Output the [x, y] coordinate of the center of the cell containing the given text.  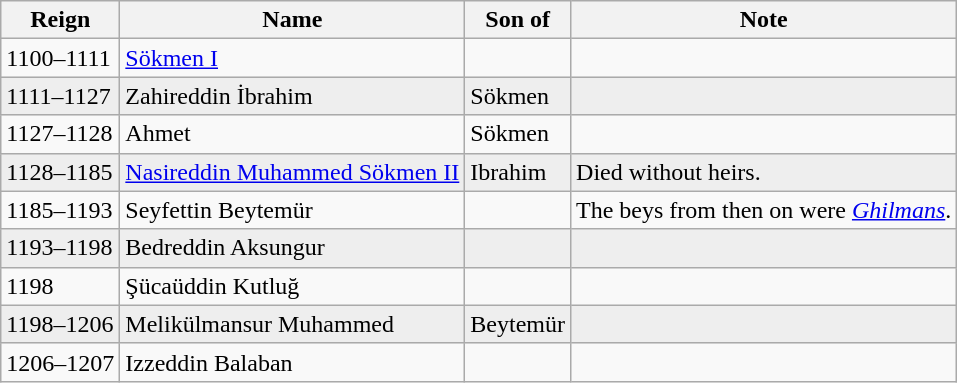
1100–1111 [60, 58]
Ibrahim [518, 172]
Bedreddin Aksungur [292, 248]
1193–1198 [60, 248]
1198 [60, 286]
Şücaüddin Kutluğ [292, 286]
Nasireddin Muhammed Sökmen II [292, 172]
Beytemür [518, 324]
Note [764, 20]
1128–1185 [60, 172]
Izzeddin Balaban [292, 362]
Sökmen I [292, 58]
1206–1207 [60, 362]
Seyfettin Beytemür [292, 210]
The beys from then on were Ghilmans. [764, 210]
1185–1193 [60, 210]
1127–1128 [60, 134]
1111–1127 [60, 96]
Died without heirs. [764, 172]
Ahmet [292, 134]
Zahireddin İbrahim [292, 96]
1198–1206 [60, 324]
Melikülmansur Muhammed [292, 324]
Name [292, 20]
Reign [60, 20]
Son of [518, 20]
